Locate the cell with the specified text and output its (X, Y) center coordinate. 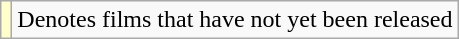
Denotes films that have not yet been released (235, 20)
